Extract the [x, y] coordinate from the center of the cell holding the provided text.  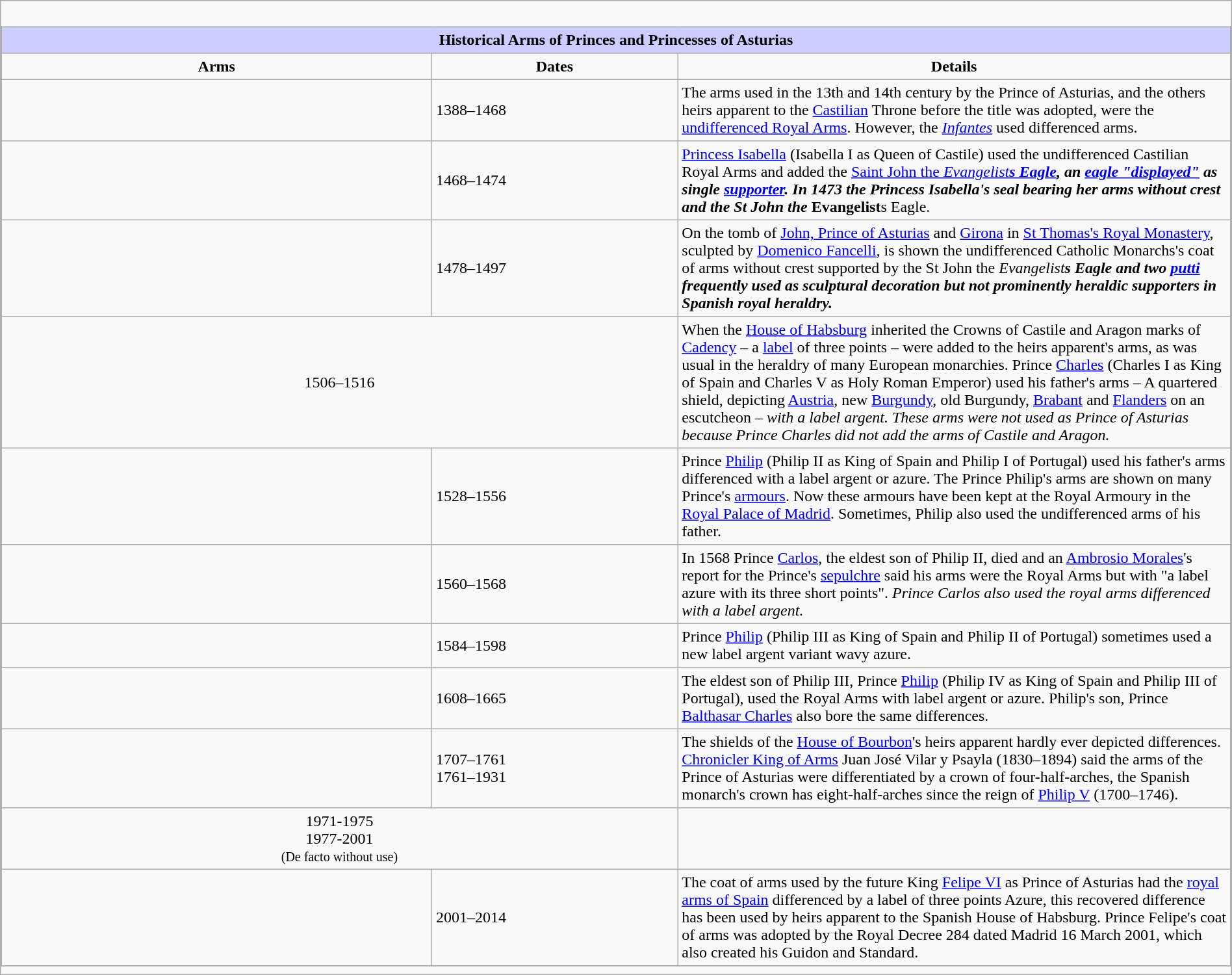
1971-19751977-2001(De facto without use) [339, 838]
Details [954, 66]
1584–1598 [554, 645]
1506–1516 [339, 382]
1608–1665 [554, 698]
Arms [216, 66]
1478–1497 [554, 268]
1468–1474 [554, 181]
1388–1468 [554, 110]
2001–2014 [554, 917]
Prince Philip (Philip III as King of Spain and Philip II of Portugal) sometimes used a new label argent variant wavy azure. [954, 645]
1560–1568 [554, 584]
Dates [554, 66]
1707–17611761–1931 [554, 768]
Historical Arms of Princes and Princesses of Asturias [616, 40]
1528–1556 [554, 496]
